Determine the (x, y) coordinate at the center of the cell enclosing the given text.  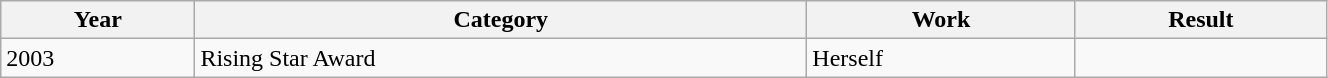
Rising Star Award (501, 58)
Result (1200, 20)
Herself (942, 58)
Category (501, 20)
2003 (98, 58)
Work (942, 20)
Year (98, 20)
